Return [x, y] of the center of cell containing provided text 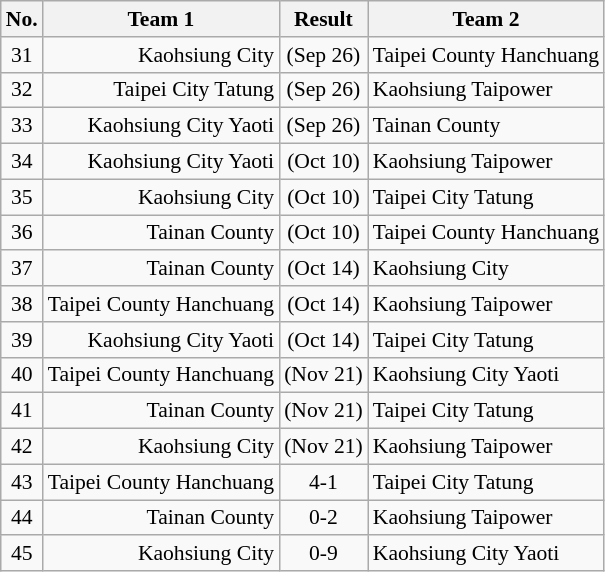
33 [22, 126]
Result [324, 19]
42 [22, 447]
43 [22, 482]
34 [22, 162]
35 [22, 197]
0-2 [324, 518]
44 [22, 518]
Team 2 [486, 19]
40 [22, 375]
36 [22, 233]
37 [22, 269]
31 [22, 55]
38 [22, 304]
4-1 [324, 482]
Team 1 [161, 19]
0-9 [324, 554]
45 [22, 554]
41 [22, 411]
39 [22, 340]
No. [22, 19]
32 [22, 90]
